Extract the (X, Y) coordinate from the center of the cell holding the provided text.  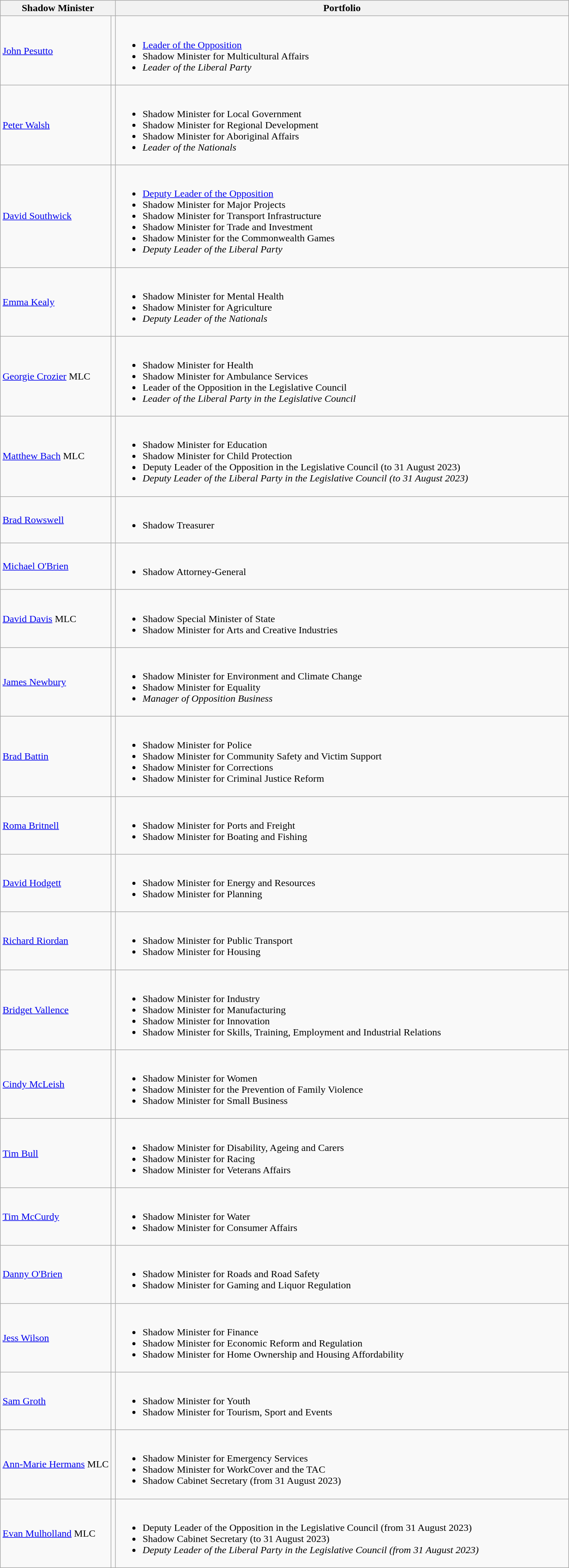
Shadow Attorney-General (342, 566)
Tim Bull (56, 1153)
David Southwick (56, 216)
Richard Riordan (56, 941)
Cindy McLeish (56, 1084)
Tim McCurdy (56, 1217)
Shadow Minister (58, 8)
Michael O'Brien (56, 566)
Shadow Minister for Emergency ServicesShadow Minister for WorkCover and the TACShadow Cabinet Secretary (from 31 August 2023) (342, 1464)
Emma Kealy (56, 302)
Leader of the OppositionShadow Minister for Multicultural AffairsLeader of the Liberal Party (342, 50)
Ann-Marie Hermans MLC (56, 1464)
Danny O'Brien (56, 1274)
Matthew Bach MLC (56, 456)
Shadow Minister for Roads and Road SafetyShadow Minister for Gaming and Liquor Regulation (342, 1274)
Brad Rowswell (56, 520)
Shadow Treasurer (342, 520)
Shadow Minister for YouthShadow Minister for Tourism, Sport and Events (342, 1401)
Shadow Minister for Public TransportShadow Minister for Housing (342, 941)
Georgie Crozier MLC (56, 376)
Shadow Minister for Disability, Ageing and CarersShadow Minister for RacingShadow Minister for Veterans Affairs (342, 1153)
Bridget Vallence (56, 1010)
John Pesutto (56, 50)
David Davis MLC (56, 618)
Shadow Minister for WomenShadow Minister for the Prevention of Family ViolenceShadow Minister for Small Business (342, 1084)
Shadow Minister for WaterShadow Minister for Consumer Affairs (342, 1217)
Shadow Minister for FinanceShadow Minister for Economic Reform and RegulationShadow Minister for Home Ownership and Housing Affordability (342, 1337)
Shadow Special Minister of StateShadow Minister for Arts and Creative Industries (342, 618)
Shadow Minister for Mental HealthShadow Minister for AgricultureDeputy Leader of the Nationals (342, 302)
Shadow Minister for Local GovernmentShadow Minister for Regional DevelopmentShadow Minister for Aboriginal AffairsLeader of the Nationals (342, 125)
Portfolio (342, 8)
Shadow Minister for Ports and FreightShadow Minister for Boating and Fishing (342, 825)
Roma Britnell (56, 825)
Jess Wilson (56, 1337)
Peter Walsh (56, 125)
Sam Groth (56, 1401)
Brad Battin (56, 756)
Shadow Minister for Energy and ResourcesShadow Minister for Planning (342, 883)
James Newbury (56, 681)
David Hodgett (56, 883)
Shadow Minister for Environment and Climate ChangeShadow Minister for EqualityManager of Opposition Business (342, 681)
Evan Mulholland MLC (56, 1533)
